Scan for the cell matching the given text and deliver its (x, y) coordinate at center. 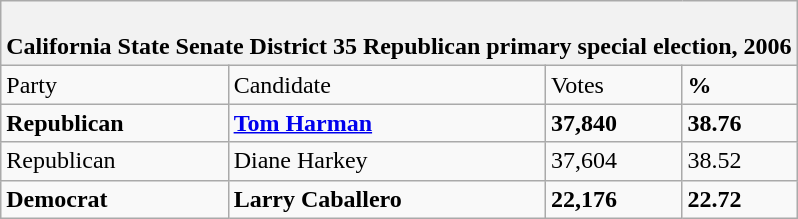
38.52 (740, 161)
California State Senate District 35 Republican primary special election, 2006 (399, 34)
% (740, 85)
37,604 (613, 161)
Larry Caballero (386, 199)
22.72 (740, 199)
Candidate (386, 85)
37,840 (613, 123)
Tom Harman (386, 123)
Votes (613, 85)
Party (114, 85)
Diane Harkey (386, 161)
38.76 (740, 123)
Democrat (114, 199)
22,176 (613, 199)
